Return the (x, y) coordinate for the center point of the cell that contains the specified text.  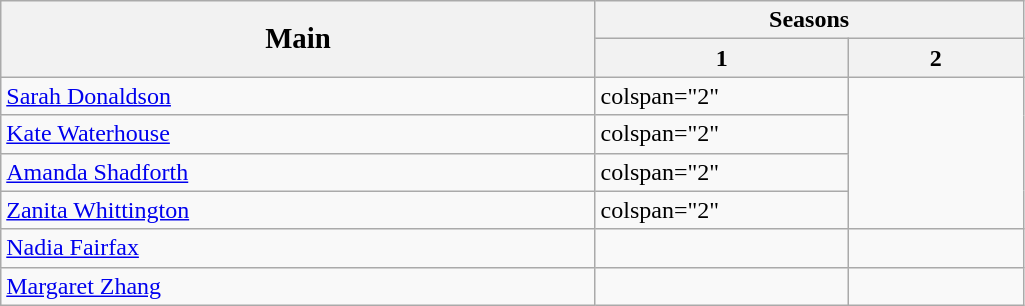
Seasons (809, 20)
Sarah Donaldson (298, 96)
Margaret Zhang (298, 286)
2 (936, 58)
1 (722, 58)
Main (298, 39)
Nadia Fairfax (298, 248)
Amanda Shadforth (298, 172)
Zanita Whittington (298, 210)
Kate Waterhouse (298, 134)
